Return the [X, Y] coordinate for the center point of the cell that contains the specified text.  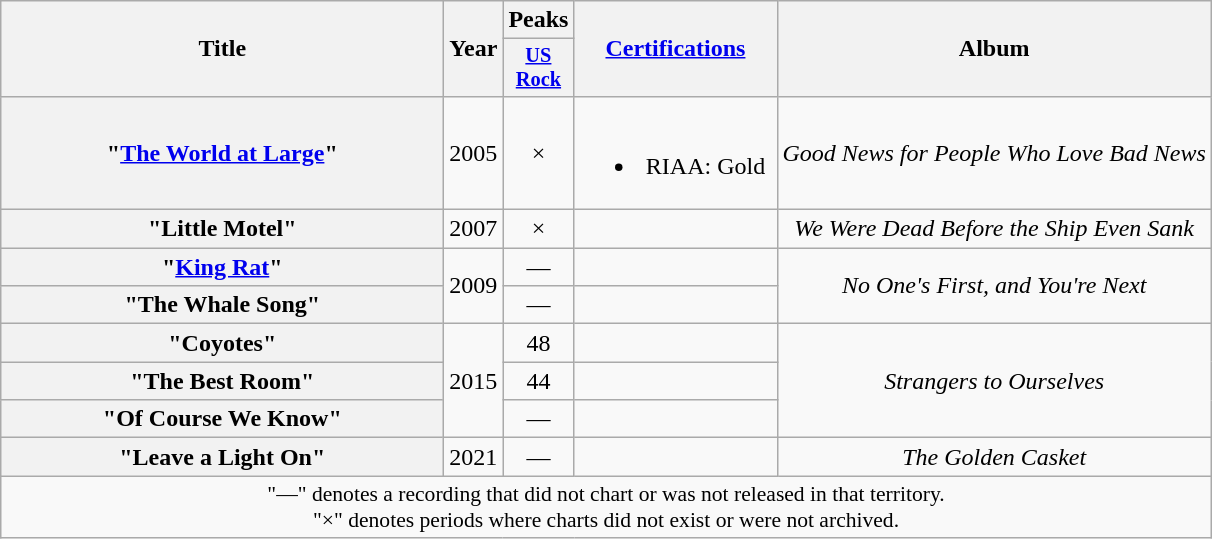
2015 [474, 381]
Strangers to Ourselves [994, 381]
Year [474, 49]
Title [222, 49]
"The World at Large" [222, 152]
44 [538, 381]
"—" denotes a recording that did not chart or was not released in that territory."×" denotes periods where charts did not exist or were not archived. [606, 506]
We Were Dead Before the Ship Even Sank [994, 229]
The Golden Casket [994, 457]
Album [994, 49]
2005 [474, 152]
"Of Course We Know" [222, 419]
2009 [474, 286]
48 [538, 343]
"Leave a Light On" [222, 457]
No One's First, and You're Next [994, 286]
Good News for People Who Love Bad News [994, 152]
RIAA: Gold [676, 152]
Peaks [538, 20]
"The Best Room" [222, 381]
"King Rat" [222, 267]
"The Whale Song" [222, 305]
Certifications [676, 49]
2021 [474, 457]
"Little Motel" [222, 229]
"Coyotes" [222, 343]
USRock [538, 68]
2007 [474, 229]
